Locate the cell with the specified text and output its (x, y) center coordinate. 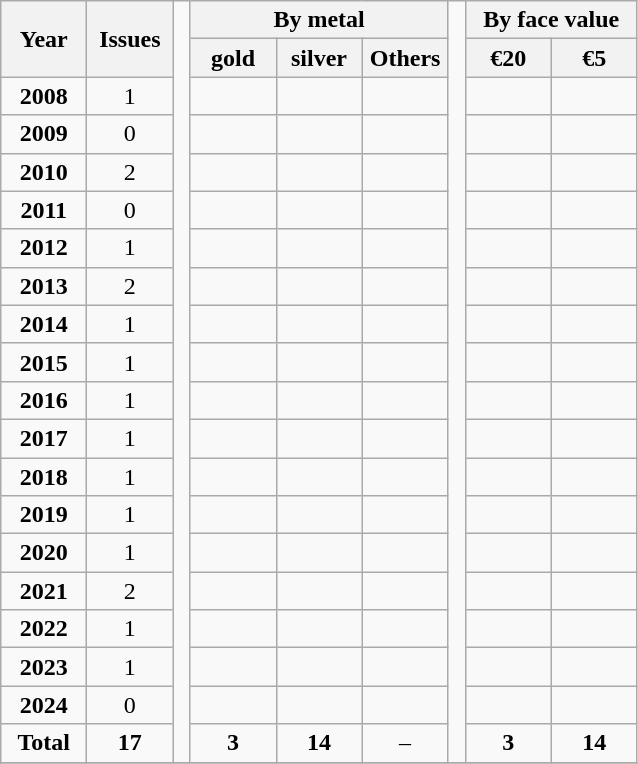
Issues (130, 39)
2014 (44, 324)
2019 (44, 515)
2018 (44, 477)
Total (44, 743)
2010 (44, 172)
2020 (44, 553)
2012 (44, 248)
2022 (44, 629)
2009 (44, 134)
2017 (44, 438)
2016 (44, 400)
€20 (508, 58)
2023 (44, 667)
2024 (44, 705)
Others (405, 58)
2021 (44, 591)
silver (319, 58)
2008 (44, 96)
2013 (44, 286)
Year (44, 39)
€5 (594, 58)
2011 (44, 210)
2015 (44, 362)
By face value (551, 20)
By metal (319, 20)
gold (233, 58)
17 (130, 743)
– (405, 743)
